From the cell containing the given text, extract its center point as (x, y) coordinate. 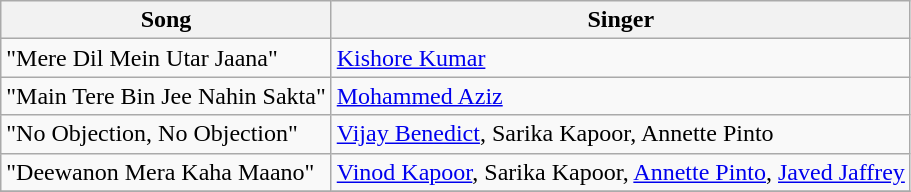
Vijay Benedict, Sarika Kapoor, Annette Pinto (620, 134)
Mohammed Aziz (620, 96)
Vinod Kapoor, Sarika Kapoor, Annette Pinto, Javed Jaffrey (620, 172)
Song (166, 20)
"Main Tere Bin Jee Nahin Sakta" (166, 96)
Kishore Kumar (620, 58)
"Deewanon Mera Kaha Maano" (166, 172)
"Mere Dil Mein Utar Jaana" (166, 58)
"No Objection, No Objection" (166, 134)
Singer (620, 20)
